Locate the cell with the specified text and output its (X, Y) center coordinate. 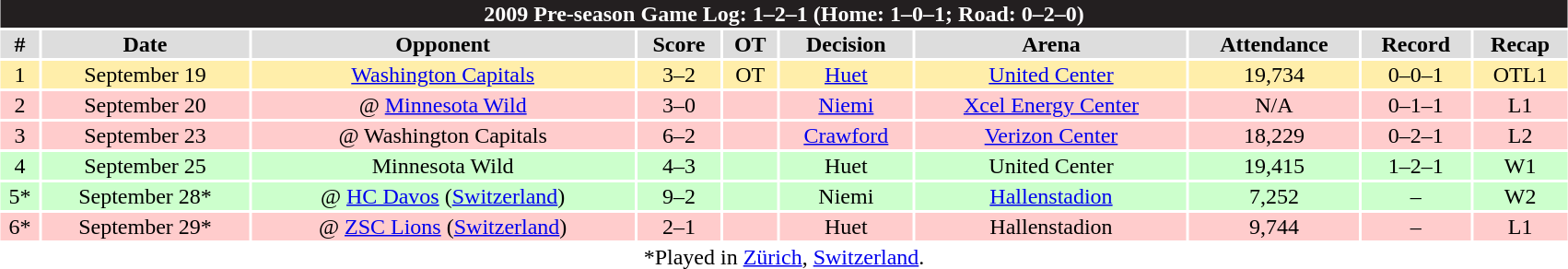
@ Washington Capitals (442, 135)
0–0–1 (1416, 75)
Score (678, 44)
1 (20, 75)
September 19 (146, 75)
L2 (1520, 135)
6–2 (678, 135)
OTL1 (1520, 75)
Date (146, 44)
Minnesota Wild (442, 166)
2–1 (678, 227)
N/A (1273, 105)
September 29* (146, 227)
# (20, 44)
9,744 (1273, 227)
19,415 (1273, 166)
Xcel Energy Center (1051, 105)
2 (20, 105)
Verizon Center (1051, 135)
9–2 (678, 196)
6* (20, 227)
0–2–1 (1416, 135)
@ Minnesota Wild (442, 105)
3–2 (678, 75)
Record (1416, 44)
Crawford (846, 135)
Recap (1520, 44)
Arena (1051, 44)
7,252 (1273, 196)
September 20 (146, 105)
Attendance (1273, 44)
4–3 (678, 166)
September 25 (146, 166)
Opponent (442, 44)
September 23 (146, 135)
2009 Pre-season Game Log: 1–2–1 (Home: 1–0–1; Road: 0–2–0) (784, 14)
W2 (1520, 196)
Washington Capitals (442, 75)
3 (20, 135)
0–1–1 (1416, 105)
18,229 (1273, 135)
W1 (1520, 166)
Decision (846, 44)
1–2–1 (1416, 166)
5* (20, 196)
@ HC Davos (Switzerland) (442, 196)
3–0 (678, 105)
September 28* (146, 196)
19,734 (1273, 75)
4 (20, 166)
@ ZSC Lions (Switzerland) (442, 227)
